Output the (X, Y) coordinate of the center of the cell containing the given text.  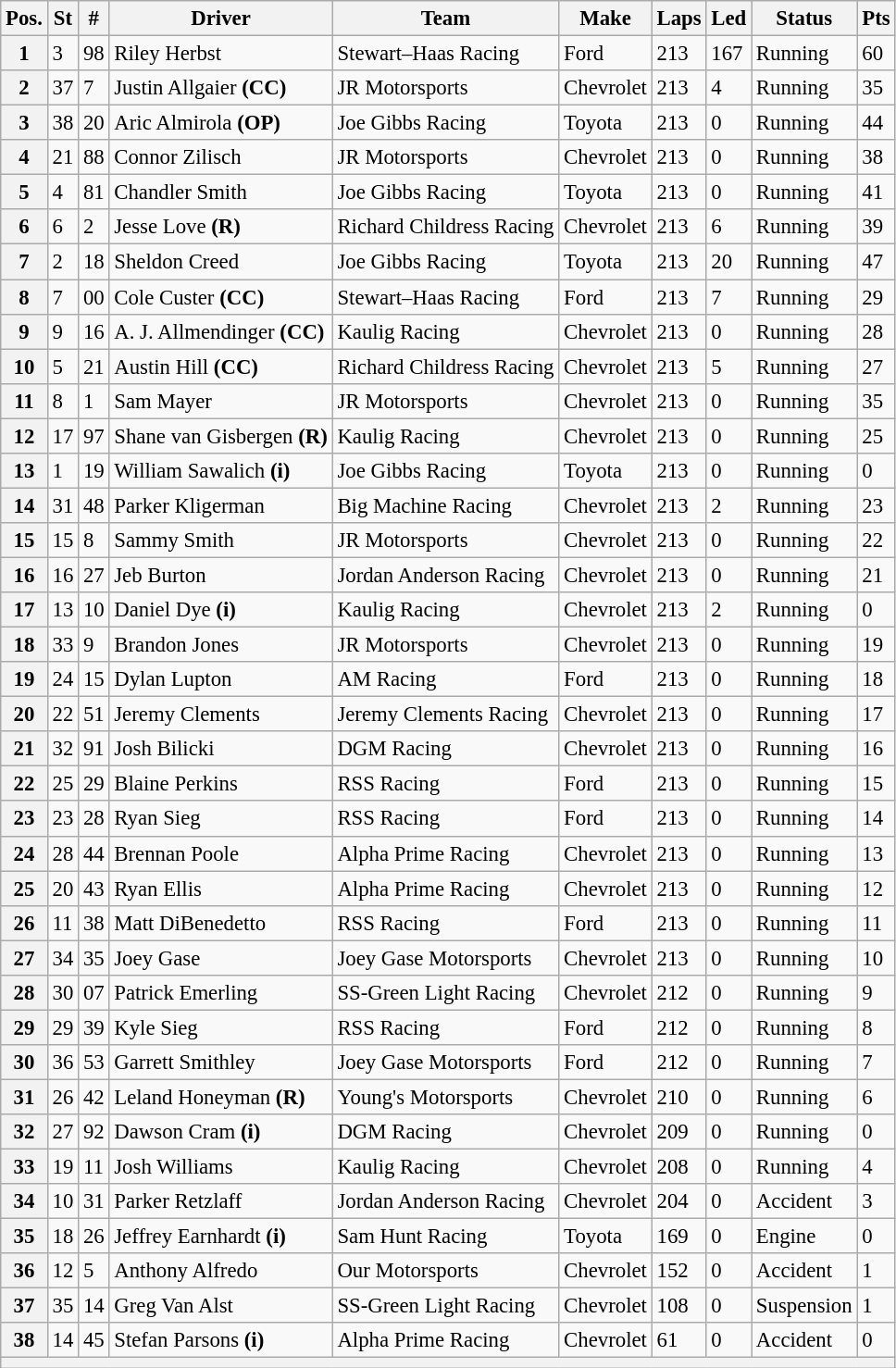
Sheldon Creed (220, 262)
210 (679, 1097)
98 (94, 54)
209 (679, 1132)
204 (679, 1201)
Garrett Smithley (220, 1063)
Status (804, 19)
108 (679, 1306)
Parker Retzlaff (220, 1201)
51 (94, 715)
Jeremy Clements (220, 715)
# (94, 19)
Ryan Ellis (220, 889)
Suspension (804, 1306)
Led (729, 19)
Dawson Cram (i) (220, 1132)
Cole Custer (CC) (220, 297)
97 (94, 436)
41 (876, 193)
A. J. Allmendinger (CC) (220, 331)
152 (679, 1271)
Connor Zilisch (220, 157)
Daniel Dye (i) (220, 610)
92 (94, 1132)
Engine (804, 1237)
47 (876, 262)
Stefan Parsons (i) (220, 1341)
Matt DiBenedetto (220, 923)
48 (94, 505)
Dylan Lupton (220, 679)
53 (94, 1063)
Brennan Poole (220, 853)
Jeffrey Earnhardt (i) (220, 1237)
Sam Mayer (220, 401)
Anthony Alfredo (220, 1271)
Ryan Sieg (220, 819)
Our Motorsports (446, 1271)
00 (94, 297)
Shane van Gisbergen (R) (220, 436)
Riley Herbst (220, 54)
43 (94, 889)
Austin Hill (CC) (220, 367)
Team (446, 19)
Young's Motorsports (446, 1097)
Laps (679, 19)
91 (94, 749)
Greg Van Alst (220, 1306)
Joey Gase (220, 958)
Jeb Burton (220, 575)
Jesse Love (R) (220, 227)
William Sawalich (i) (220, 471)
167 (729, 54)
Sammy Smith (220, 541)
Parker Kligerman (220, 505)
Driver (220, 19)
Kyle Sieg (220, 1027)
208 (679, 1167)
Josh Bilicki (220, 749)
169 (679, 1237)
Big Machine Racing (446, 505)
42 (94, 1097)
St (63, 19)
Jeremy Clements Racing (446, 715)
07 (94, 993)
AM Racing (446, 679)
81 (94, 193)
Blaine Perkins (220, 784)
Make (605, 19)
Justin Allgaier (CC) (220, 88)
61 (679, 1341)
45 (94, 1341)
Sam Hunt Racing (446, 1237)
Patrick Emerling (220, 993)
Josh Williams (220, 1167)
Leland Honeyman (R) (220, 1097)
60 (876, 54)
Chandler Smith (220, 193)
Aric Almirola (OP) (220, 123)
Pts (876, 19)
Brandon Jones (220, 645)
88 (94, 157)
Pos. (24, 19)
